Pinpoint the cell where the given text exists, returning its [X, Y] midpoint coordinate. 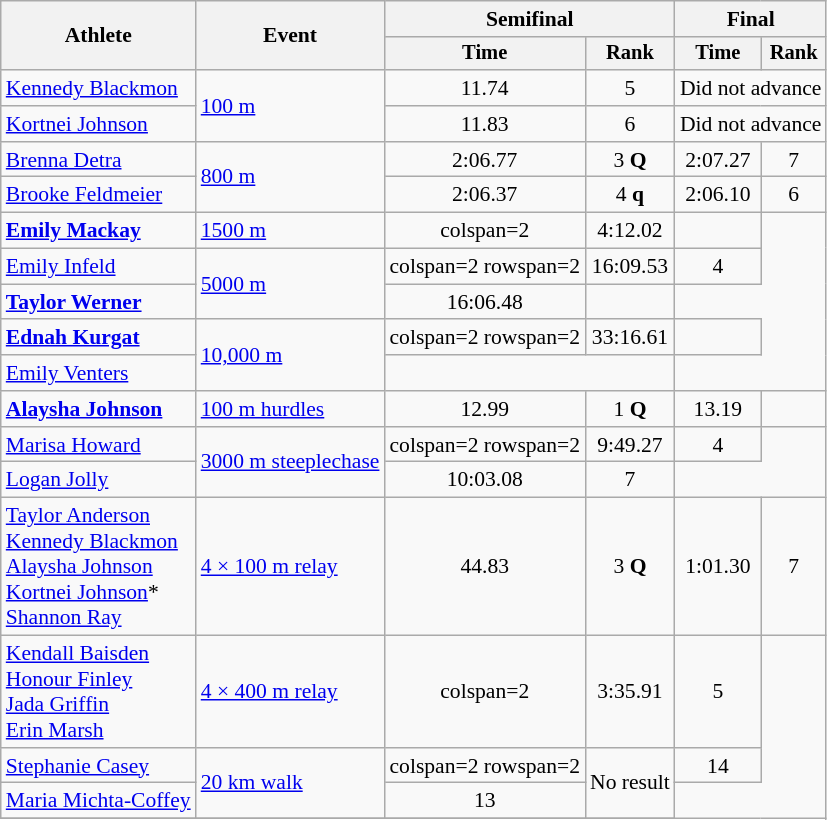
Brooke Feldmeier [98, 195]
3:35.91 [630, 692]
Emily Infeld [98, 267]
12.99 [484, 409]
Semifinal [529, 19]
2:06.37 [484, 195]
1500 m [290, 231]
4:12.02 [630, 231]
Athlete [98, 36]
5000 m [290, 284]
1 Q [630, 409]
Stephanie Casey [98, 766]
Brenna Detra [98, 160]
13.19 [718, 409]
Kennedy Blackmon [98, 88]
11.83 [484, 124]
Taylor Werner [98, 302]
Maria Michta-Coffey [98, 801]
16:06.48 [484, 302]
9:49.27 [630, 445]
Emily Venters [98, 373]
33:16.61 [630, 338]
3000 m steeplechase [290, 462]
Event [290, 36]
Emily Mackay [98, 231]
2:06.77 [484, 160]
800 m [290, 178]
4 × 400 m relay [290, 692]
Marisa Howard [98, 445]
Alaysha Johnson [98, 409]
16:09.53 [630, 267]
100 m [290, 106]
100 m hurdles [290, 409]
2:07.27 [718, 160]
20 km walk [290, 784]
11.74 [484, 88]
10,000 m [290, 356]
Logan Jolly [98, 480]
Kendall BaisdenHonour FinleyJada GriffinErin Marsh [98, 692]
No result [630, 784]
4 q [630, 195]
1:01.30 [718, 567]
Kortnei Johnson [98, 124]
13 [484, 801]
10:03.08 [484, 480]
4 × 100 m relay [290, 567]
Ednah Kurgat [98, 338]
14 [718, 766]
Final [751, 19]
2:06.10 [718, 195]
Taylor AndersonKennedy BlackmonAlaysha JohnsonKortnei Johnson*Shannon Ray [98, 567]
44.83 [484, 567]
